Detect which cell encompasses the target text, then output its [x, y] center coordinate. 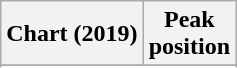
Peakposition [189, 34]
Chart (2019) [72, 34]
